Determine the [x, y] coordinate at the center of the cell enclosing the given text.  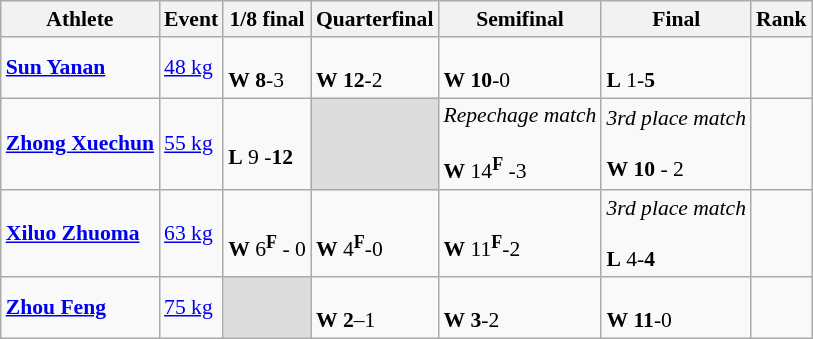
Repechage matchW 14F -3 [520, 144]
W 11F-2 [520, 234]
Semifinal [520, 19]
1/8 final [267, 19]
Zhou Feng [80, 308]
W 6F - 0 [267, 234]
L 9 -12 [267, 144]
Sun Yanan [80, 68]
Rank [782, 19]
W 4F-0 [375, 234]
55 kg [191, 144]
Xiluo Zhuoma [80, 234]
Zhong Xuechun [80, 144]
Final [676, 19]
W 10-0 [520, 68]
W 12-2 [375, 68]
Quarterfinal [375, 19]
Event [191, 19]
3rd place matchW 10 - 2 [676, 144]
W 2–1 [375, 308]
W 8-3 [267, 68]
48 kg [191, 68]
W 3-2 [520, 308]
Athlete [80, 19]
63 kg [191, 234]
L 1-5 [676, 68]
3rd place matchL 4-4 [676, 234]
W 11-0 [676, 308]
75 kg [191, 308]
